Provide the [x, y] coordinate of the cell's center where the given text is located.  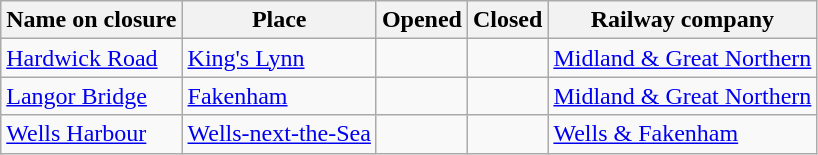
Closed [507, 20]
Railway company [682, 20]
Name on closure [92, 20]
Opened [422, 20]
Wells Harbour [92, 134]
Wells & Fakenham [682, 134]
Fakenham [279, 96]
Langor Bridge [92, 96]
King's Lynn [279, 58]
Hardwick Road [92, 58]
Place [279, 20]
Wells-next-the-Sea [279, 134]
